Locate the cell with the specified text and output its [X, Y] center coordinate. 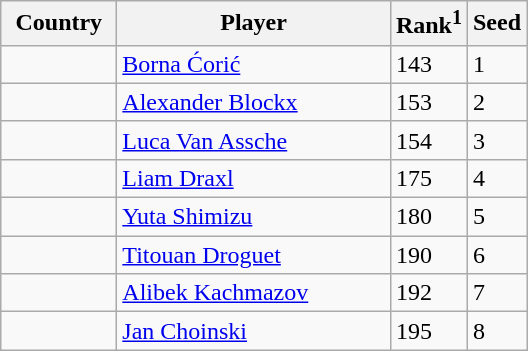
Country [59, 24]
154 [428, 140]
153 [428, 102]
192 [428, 293]
8 [496, 331]
3 [496, 140]
1 [496, 64]
Player [254, 24]
2 [496, 102]
Seed [496, 24]
195 [428, 331]
Luca Van Assche [254, 140]
180 [428, 217]
175 [428, 178]
5 [496, 217]
Alibek Kachmazov [254, 293]
143 [428, 64]
Liam Draxl [254, 178]
7 [496, 293]
Alexander Blockx [254, 102]
6 [496, 255]
Jan Choinski [254, 331]
Rank1 [428, 24]
Yuta Shimizu [254, 217]
4 [496, 178]
Borna Ćorić [254, 64]
Titouan Droguet [254, 255]
190 [428, 255]
